Find where the given text appears and provide that cell's center as (X, Y) coordinate. 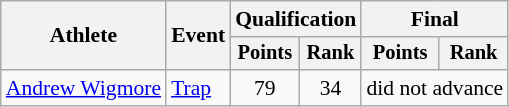
Andrew Wigmore (84, 88)
Final (434, 19)
did not advance (434, 88)
79 (264, 88)
Athlete (84, 36)
Event (198, 36)
Qualification (296, 19)
34 (330, 88)
Trap (198, 88)
